Provide the (x, y) coordinate of the cell's center where the given text is located.  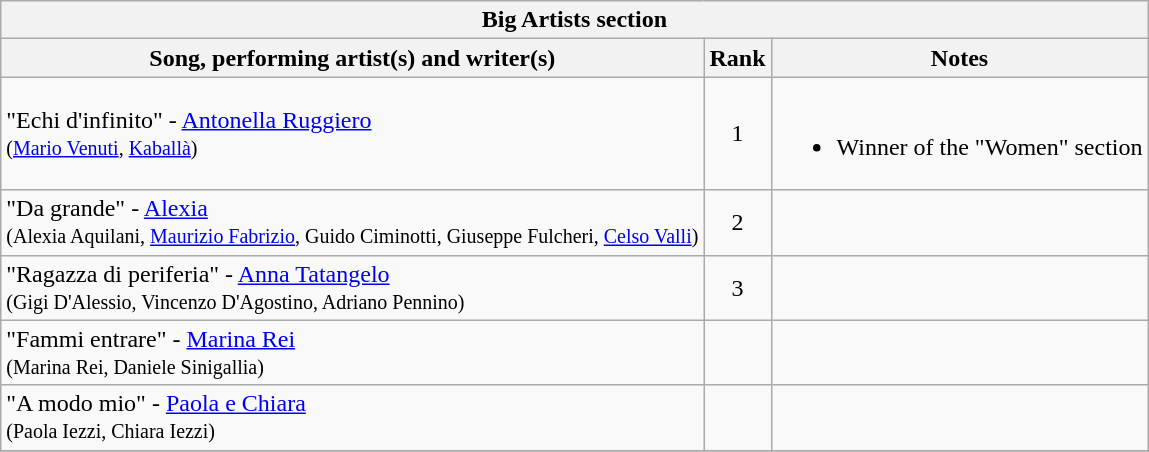
Notes (960, 58)
Song, performing artist(s) and writer(s) (352, 58)
"A modo mio" - Paola e Chiara (Paola Iezzi, Chiara Iezzi) (352, 418)
"Da grande" - Alexia (Alexia Aquilani, Maurizio Fabrizio, Guido Ciminotti, Giuseppe Fulcheri, Celso Valli) (352, 222)
"Ragazza di periferia" - Anna Tatangelo (Gigi D'Alessio, Vincenzo D'Agostino, Adriano Pennino) (352, 288)
1 (738, 134)
Big Artists section (574, 20)
Winner of the "Women" section (960, 134)
Rank (738, 58)
"Echi d'infinito" - Antonella Ruggiero (Mario Venuti, Kaballà) (352, 134)
2 (738, 222)
3 (738, 288)
"Fammi entrare" - Marina Rei (Marina Rei, Daniele Sinigallia) (352, 352)
